Pinpoint the cell where the given text exists, returning its (X, Y) midpoint coordinate. 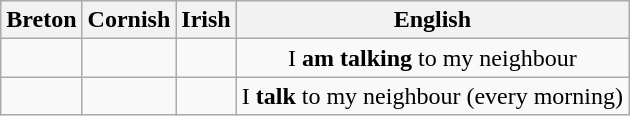
I am talking to my neighbour (432, 58)
I talk to my neighbour (every morning) (432, 96)
Breton (42, 20)
English (432, 20)
Cornish (129, 20)
Irish (206, 20)
